Locate the cell with the specified text and output its [X, Y] center coordinate. 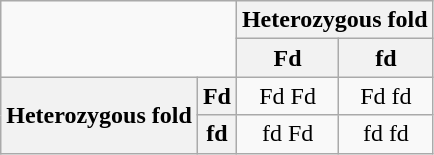
fd Fd [287, 134]
Fd Fd [287, 96]
Fd fd [386, 96]
fd fd [386, 134]
